Search for the cell housing the specified text and yield its [X, Y] center coordinate. 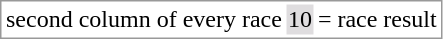
second column of every race [144, 19]
10 [300, 19]
= race result [377, 19]
